Provide the (x, y) coordinate of the cell's center where the given text is located.  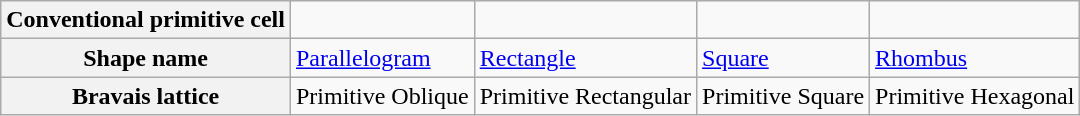
Primitive Rectangular (585, 96)
Parallelogram (382, 58)
Square (784, 58)
Conventional primitive cell (146, 20)
Primitive Hexagonal (975, 96)
Bravais lattice (146, 96)
Rectangle (585, 58)
Primitive Oblique (382, 96)
Rhombus (975, 58)
Primitive Square (784, 96)
Shape name (146, 58)
